Return [x, y] of the center of cell containing provided text 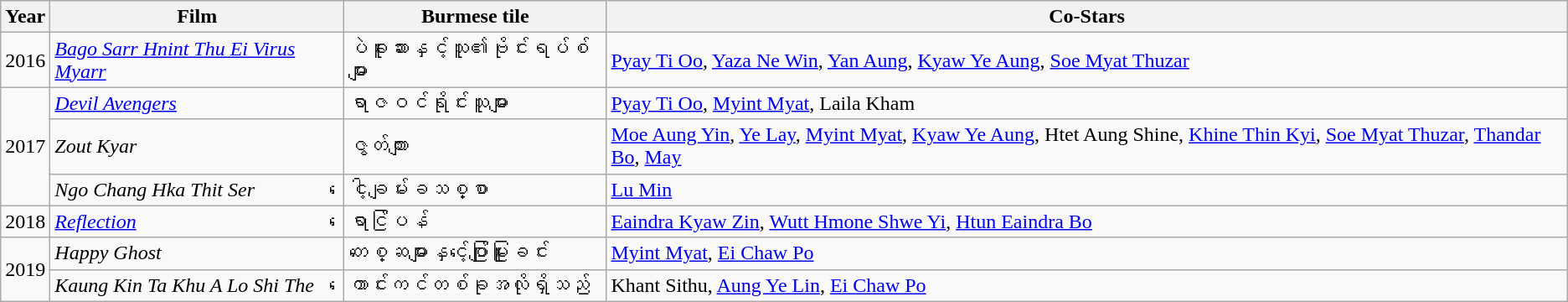
Moe Aung Yin, Ye Lay, Myint Myat, Kyaw Ye Aung, Htet Aung Shine, Khine Thin Kyi, Soe Myat Thuzar, Thandar Bo, May [1087, 146]
Happy Ghost [198, 253]
Co-Stars [1087, 17]
Myint Myat, Ei Chaw Po [1087, 253]
ပဲခူးဆားနှင့်သူ၏ဗိုင်းရပ်စ်များ [475, 60]
Reflection [198, 221]
ကောင်းကင်တစ်ခုအလိုရှိသည် [475, 285]
Film [198, 17]
တစ္ဆေများနှင့်ပျော်မြူးခြင်း [475, 253]
Pyay Ti Oo, Yaza Ne Win, Yan Aung, Kyaw Ye Aung, Soe Myat Thuzar [1087, 60]
Devil Avengers [198, 103]
Ngo Chang Hka Thit Ser [198, 190]
2016 [25, 60]
Kaung Kin Ta Khu A Lo Shi The [198, 285]
Bago Sarr Hnint Thu Ei Virus Myarr [198, 60]
ငေါ့ချမ်းခသစ္စာ [475, 190]
ဇွတ်ကျား [475, 146]
2017 [25, 146]
Eaindra Kyaw Zin, Wutt Hmone Shwe Yi, Htun Eaindra Bo [1087, 221]
Pyay Ti Oo, Myint Myat, Laila Kham [1087, 103]
Burmese tile [475, 17]
Khant Sithu, Aung Ye Lin, Ei Chaw Po [1087, 285]
Zout Kyar [198, 146]
ရာဇဝင်ရိုင်းသူများ [475, 103]
ရောင်ပြန် [475, 221]
Year [25, 17]
Lu Min [1087, 190]
2018 [25, 221]
2019 [25, 269]
